Provide the [X, Y] coordinate of the cell's center where the given text is located.  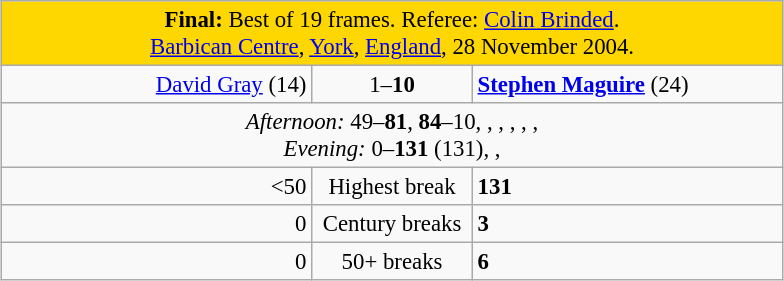
6 [628, 262]
50+ breaks [392, 262]
Highest break [392, 187]
Century breaks [392, 224]
<50 [156, 187]
David Gray (14) [156, 85]
131 [628, 187]
1–10 [392, 85]
Stephen Maguire (24) [628, 85]
Final: Best of 19 frames. Referee: Colin Brinded.Barbican Centre, York, England, 28 November 2004. [392, 34]
Afternoon: 49–81, 84–10, , , , , , Evening: 0–131 (131), , [392, 136]
3 [628, 224]
